Detect which cell encompasses the target text, then output its (x, y) center coordinate. 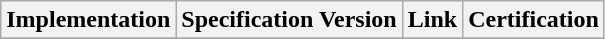
Specification Version (289, 20)
Implementation (88, 20)
Link (432, 20)
Certification (534, 20)
